Extract the [X, Y] coordinate from the center of the cell holding the provided text.  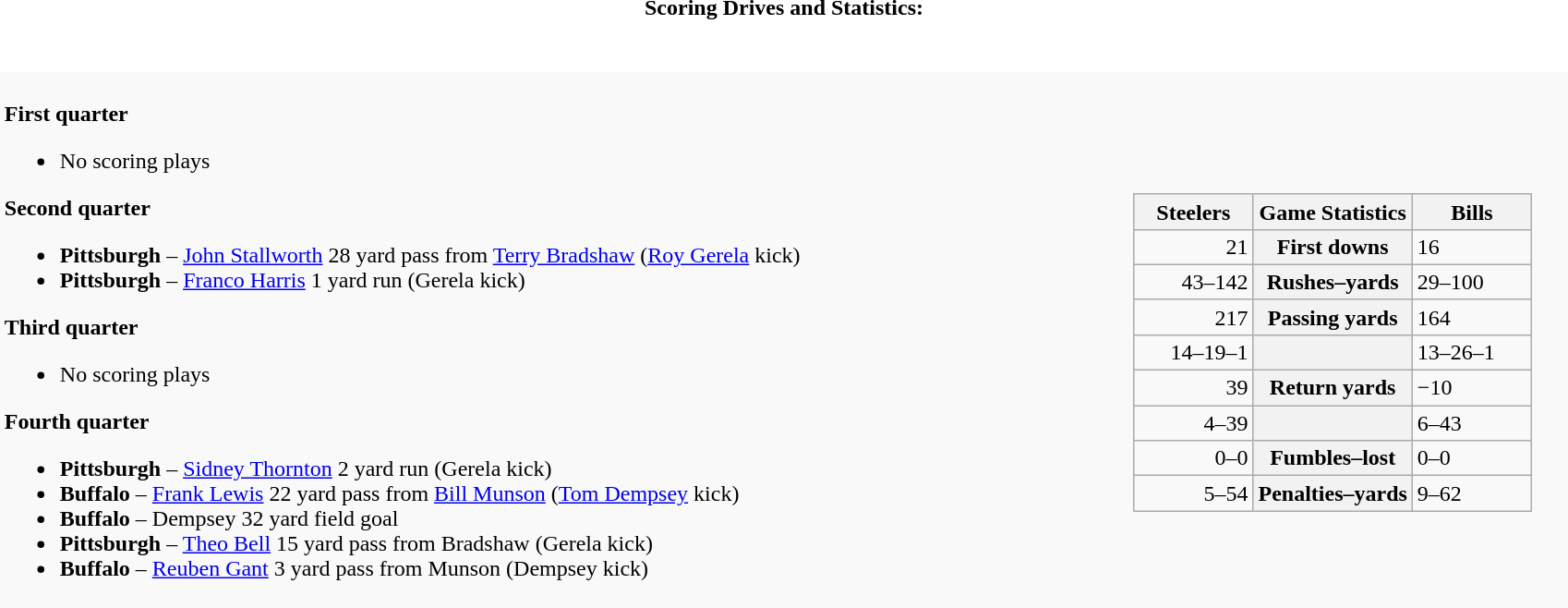
Passing yards [1333, 317]
217 [1193, 317]
Bills [1472, 212]
Game Statistics [1333, 212]
14–19–1 [1193, 352]
43–142 [1193, 282]
29–100 [1472, 282]
16 [1472, 247]
Fumbles–lost [1333, 458]
First downs [1333, 247]
4–39 [1193, 423]
164 [1472, 317]
Penalties–yards [1333, 493]
Return yards [1333, 388]
9–62 [1472, 493]
13–26–1 [1472, 352]
5–54 [1193, 493]
Steelers [1193, 212]
Rushes–yards [1333, 282]
6–43 [1472, 423]
−10 [1472, 388]
39 [1193, 388]
21 [1193, 247]
